Capture the cell that displays the provided text and extract its (x, y) central coordinate. 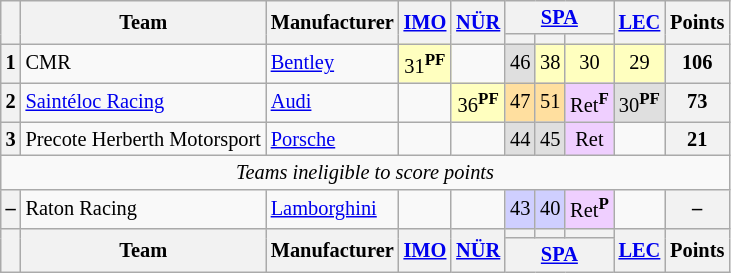
RetP (589, 208)
Ret (589, 139)
Lamborghini (332, 208)
Precote Herberth Motorsport (144, 139)
Saintéloc Racing (144, 102)
45 (550, 139)
Audi (332, 102)
Raton Racing (144, 208)
Porsche (332, 139)
40 (550, 208)
106 (697, 64)
1 (11, 64)
30PF (640, 102)
73 (697, 102)
Bentley (332, 64)
44 (520, 139)
29 (640, 64)
43 (520, 208)
30 (589, 64)
CMR (144, 64)
51 (550, 102)
47 (520, 102)
38 (550, 64)
Teams ineligible to score points (365, 172)
46 (520, 64)
31PF (426, 64)
36PF (478, 102)
2 (11, 102)
3 (11, 139)
21 (697, 139)
RetF (589, 102)
